Provide the [x, y] coordinate of the cell's center where the given text is located.  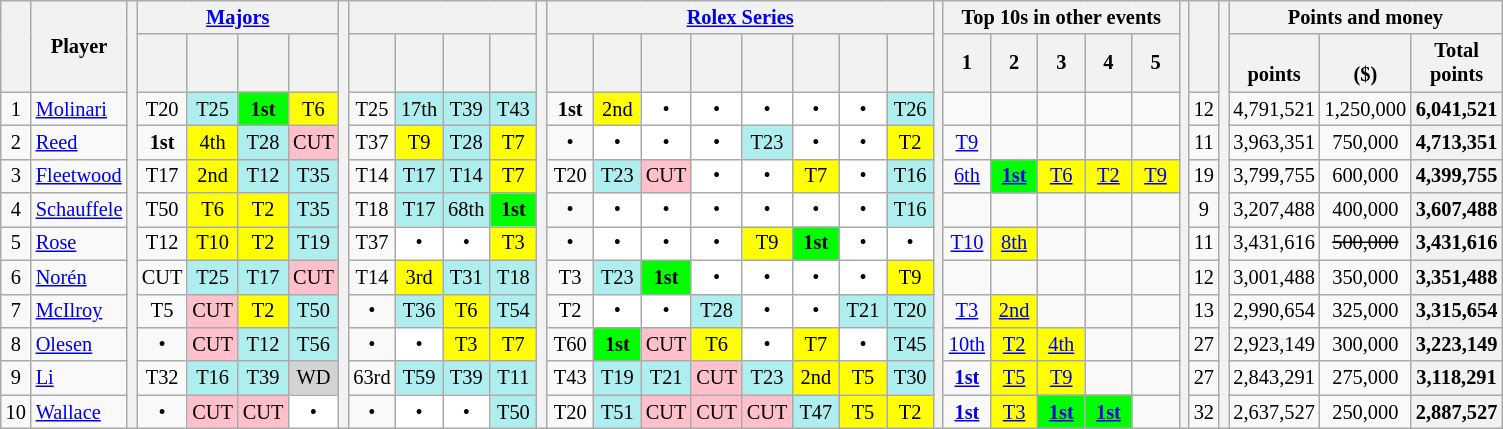
8 [16, 344]
T45 [910, 344]
350,000 [1366, 277]
T26 [910, 109]
Player [79, 46]
T59 [418, 378]
4,791,521 [1274, 109]
2,990,654 [1274, 311]
250,000 [1366, 412]
3,001,488 [1274, 277]
T11 [514, 378]
3,223,149 [1456, 344]
6 [16, 277]
T47 [816, 412]
3,351,488 [1456, 277]
63rd [372, 378]
WD [313, 378]
275,000 [1366, 378]
3,607,488 [1456, 210]
3,799,755 [1274, 176]
6,041,521 [1456, 109]
T54 [514, 311]
Schauffele [79, 210]
Top 10s in other events [1061, 17]
7 [16, 311]
32 [1204, 412]
Rose [79, 243]
3,315,654 [1456, 311]
2,843,291 [1274, 378]
13 [1204, 311]
300,000 [1366, 344]
T60 [570, 344]
2,637,527 [1274, 412]
Norén [79, 277]
($) [1366, 63]
2,887,527 [1456, 412]
17th [418, 109]
19 [1204, 176]
points [1274, 63]
T31 [466, 277]
8th [1014, 243]
Majors [238, 17]
Fleetwood [79, 176]
T32 [162, 378]
Totalpoints [1456, 63]
Li [79, 378]
3,963,351 [1274, 142]
6th [966, 176]
Olesen [79, 344]
T36 [418, 311]
T56 [313, 344]
T30 [910, 378]
750,000 [1366, 142]
3rd [418, 277]
Points and money [1365, 17]
10 [16, 412]
McIlroy [79, 311]
3,118,291 [1456, 378]
68th [466, 210]
T51 [618, 412]
4,399,755 [1456, 176]
10th [966, 344]
500,000 [1366, 243]
400,000 [1366, 210]
Rolex Series [740, 17]
3,207,488 [1274, 210]
4,713,351 [1456, 142]
325,000 [1366, 311]
1,250,000 [1366, 109]
Molinari [79, 109]
Wallace [79, 412]
Reed [79, 142]
600,000 [1366, 176]
2,923,149 [1274, 344]
